Determine the (X, Y) coordinate at the center of the cell enclosing the given text.  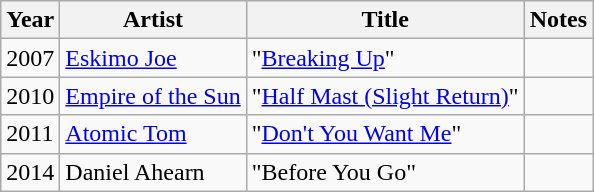
Atomic Tom (153, 134)
Title (385, 20)
2007 (30, 58)
"Don't You Want Me" (385, 134)
"Before You Go" (385, 172)
Empire of the Sun (153, 96)
Year (30, 20)
2014 (30, 172)
2010 (30, 96)
Artist (153, 20)
"Half Mast (Slight Return)" (385, 96)
Eskimo Joe (153, 58)
2011 (30, 134)
Notes (558, 20)
Daniel Ahearn (153, 172)
"Breaking Up" (385, 58)
